Output the [x, y] coordinate of the center of the cell containing the given text.  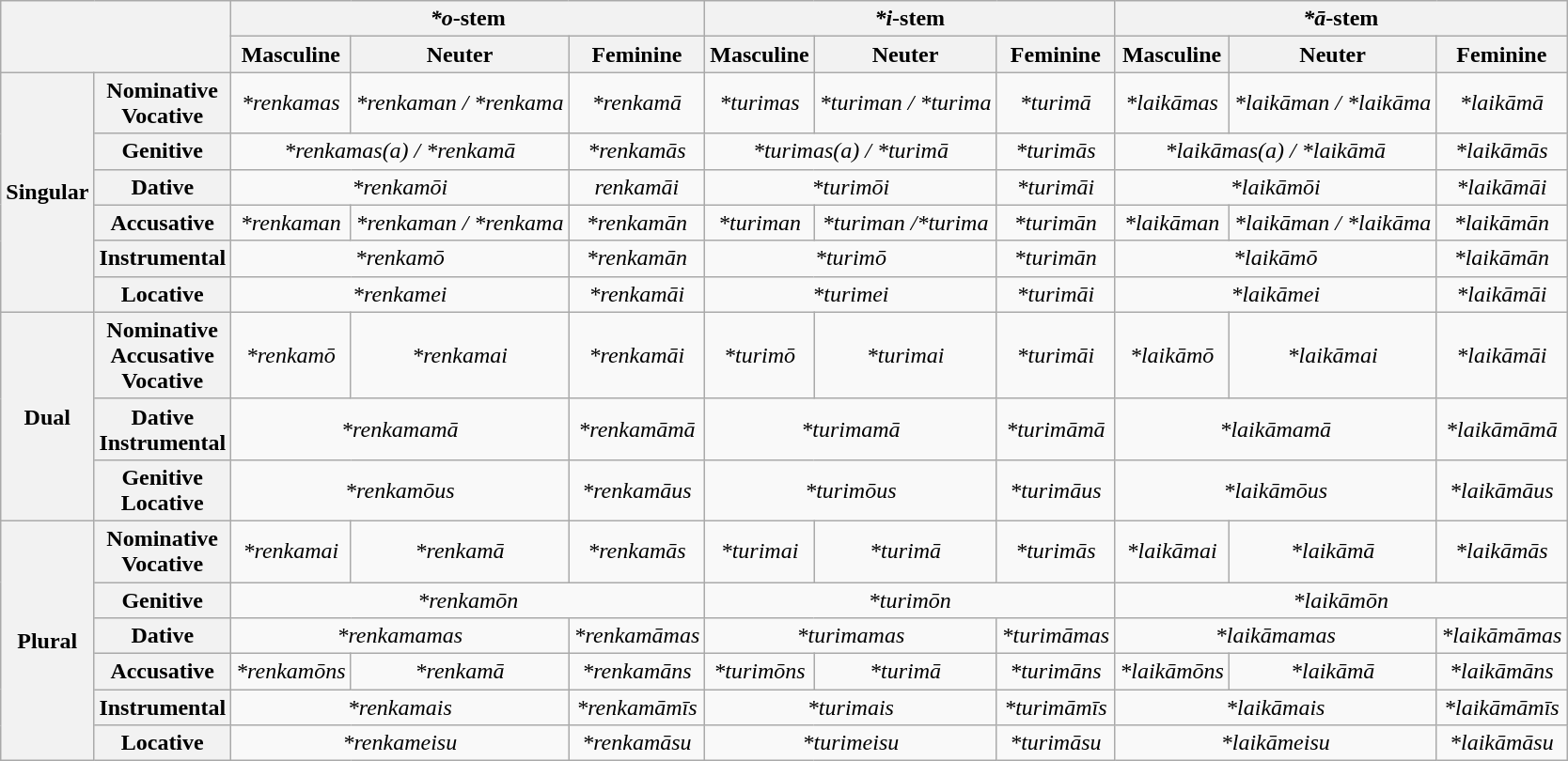
*renkamōi [400, 187]
*renkamas(a) / *renkamā [400, 151]
*renkamōns [291, 672]
*turimei [851, 294]
*renkamāmīs [637, 707]
*turimas(a) / *turimā [851, 151]
*renkamāsu [637, 743]
*turimamas [851, 636]
*renkamāns [637, 672]
*turimais [851, 707]
*laikāmais [1276, 707]
*renkamōn [468, 600]
*turimāns [1056, 672]
*renkamāus [637, 490]
renkamāi [637, 187]
*turiman [760, 223]
*renkamōus [400, 490]
*laikāmāsu [1502, 743]
*laikāmei [1276, 294]
*turiman /*turima [905, 223]
*laikāmāmas [1502, 636]
*laikāmōn [1341, 600]
*laikāmas(a) / *laikāmā [1276, 151]
Singular [47, 192]
Plural [47, 641]
*o-stem [468, 19]
*turimōus [851, 490]
Dual [47, 416]
*laikāmeisu [1276, 743]
*renkaman [291, 223]
*turimeisu [851, 743]
*ā-stem [1341, 19]
*i-stem [910, 19]
*turimāmā [1056, 428]
*turimāmīs [1056, 707]
*laikāman [1172, 223]
*renkamamas [400, 636]
GenitiveLocative [163, 490]
*turimamā [851, 428]
*laikāmāus [1502, 490]
*renkamei [400, 294]
*renkameisu [400, 743]
*turimōi [851, 187]
*renkamāmas [637, 636]
NominativeAccusativeVocative [163, 355]
*turimas [760, 103]
*laikāmōus [1276, 490]
*laikāmāns [1502, 672]
*turimōns [760, 672]
*laikāmāmīs [1502, 707]
*renkamāmā [637, 428]
*laikāmōi [1276, 187]
*turimāus [1056, 490]
*turiman / *turima [905, 103]
*turimāsu [1056, 743]
*laikāmāmā [1502, 428]
*turimōn [910, 600]
*laikāmas [1172, 103]
*renkamamā [400, 428]
*renkamas [291, 103]
*laikāmamā [1276, 428]
*renkamais [400, 707]
*laikāmōns [1172, 672]
*laikāmamas [1276, 636]
*turimāmas [1056, 636]
DativeInstrumental [163, 428]
